Identify which cell holds the provided text, then report its [X, Y] central coordinate. 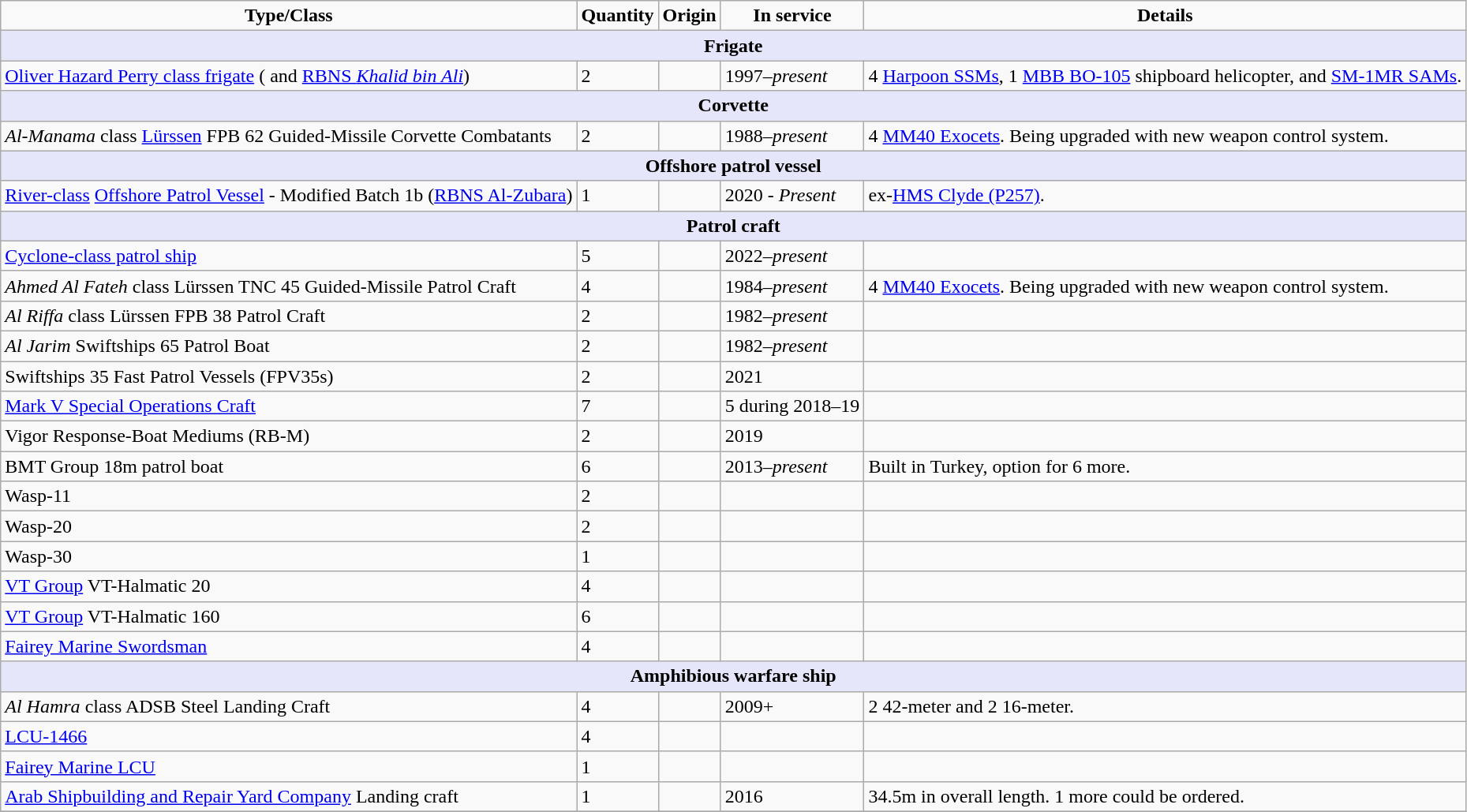
2016 [792, 796]
VT Group VT-Halmatic 160 [289, 616]
River-class Offshore Patrol Vessel - Modified Batch 1b (RBNS Al-Zubara) [289, 196]
Oliver Hazard Perry class frigate ( and RBNS Khalid bin Ali) [289, 76]
BMT Group 18m patrol boat [289, 466]
Built in Turkey, option for 6 more. [1165, 466]
2021 [792, 376]
Fairey Marine LCU [289, 766]
Fairey Marine Swordsman [289, 646]
Origin [690, 16]
In service [792, 16]
LCU-1466 [289, 736]
7 [617, 406]
Wasp-11 [289, 496]
Mark V Special Operations Craft [289, 406]
2020 - Present [792, 196]
1997–present [792, 76]
Ahmed Al Fateh class Lürssen TNC 45 Guided-Missile Patrol Craft [289, 286]
VT Group VT-Halmatic 20 [289, 586]
1984–present [792, 286]
Al Hamra class ADSB Steel Landing Craft [289, 706]
Patrol craft [734, 226]
5 [617, 256]
34.5m in overall length. 1 more could be ordered. [1165, 796]
Offshore patrol vessel [734, 166]
Cyclone-class patrol ship [289, 256]
Al Riffa class Lürssen FPB 38 Patrol Craft [289, 316]
4 Harpoon SSMs, 1 MBB BO-105 shipboard helicopter, and SM-1MR SAMs. [1165, 76]
Arab Shipbuilding and Repair Yard Company Landing craft [289, 796]
Swiftships 35 Fast Patrol Vessels (FPV35s) [289, 376]
5 during 2018–19 [792, 406]
Quantity [617, 16]
2013–present [792, 466]
2009+ [792, 706]
2 42-meter and 2 16-meter. [1165, 706]
Amphibious warfare ship [734, 676]
Details [1165, 16]
2022–present [792, 256]
ex-HMS Clyde (P257). [1165, 196]
Type/Class [289, 16]
Al Jarim Swiftships 65 Patrol Boat [289, 346]
2019 [792, 436]
Al-Manama class Lürssen FPB 62 Guided-Missile Corvette Combatants [289, 136]
Wasp-20 [289, 526]
Frigate [734, 46]
Corvette [734, 106]
Vigor Response-Boat Mediums (RB-M) [289, 436]
Wasp-30 [289, 556]
1988–present [792, 136]
